Scan for the cell matching the given text and deliver its (x, y) coordinate at center. 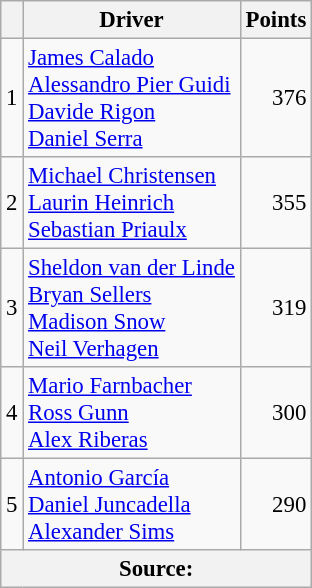
Source: (156, 569)
5 (12, 505)
Antonio García Daniel Juncadella Alexander Sims (132, 505)
Mario Farnbacher Ross Gunn Alex Riberas (132, 413)
4 (12, 413)
Driver (132, 20)
300 (276, 413)
355 (276, 203)
3 (12, 308)
2 (12, 203)
Points (276, 20)
Michael Christensen Laurin Heinrich Sebastian Priaulx (132, 203)
James Calado Alessandro Pier Guidi Davide Rigon Daniel Serra (132, 98)
319 (276, 308)
Sheldon van der Linde Bryan Sellers Madison Snow Neil Verhagen (132, 308)
376 (276, 98)
1 (12, 98)
290 (276, 505)
